Extract the (x, y) coordinate from the center of the cell holding the provided text.  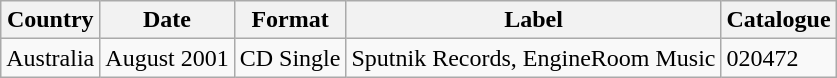
Country (50, 20)
Date (167, 20)
CD Single (290, 58)
August 2001 (167, 58)
Format (290, 20)
Catalogue (778, 20)
Australia (50, 58)
Label (534, 20)
Sputnik Records, EngineRoom Music (534, 58)
020472 (778, 58)
